Detect which cell encompasses the target text, then output its (X, Y) center coordinate. 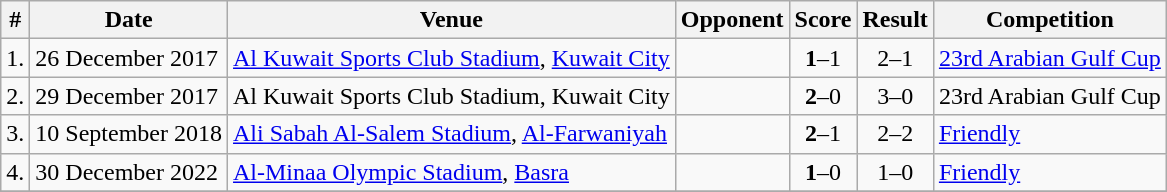
30 December 2022 (129, 172)
4. (16, 172)
1. (16, 58)
2. (16, 96)
10 September 2018 (129, 134)
3–0 (895, 96)
Venue (452, 20)
2–2 (895, 134)
Date (129, 20)
Ali Sabah Al-Salem Stadium, Al-Farwaniyah (452, 134)
Competition (1050, 20)
# (16, 20)
3. (16, 134)
29 December 2017 (129, 96)
2–0 (823, 96)
Al-Minaa Olympic Stadium, Basra (452, 172)
Opponent (732, 20)
1–1 (823, 58)
Result (895, 20)
26 December 2017 (129, 58)
Score (823, 20)
